Search for the cell housing the specified text and yield its (X, Y) center coordinate. 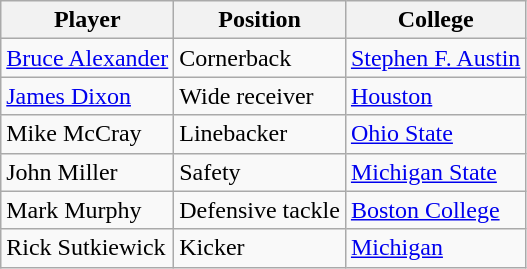
Mike McCray (88, 134)
James Dixon (88, 96)
John Miller (88, 172)
Bruce Alexander (88, 58)
Boston College (435, 210)
Michigan (435, 248)
Stephen F. Austin (435, 58)
Houston (435, 96)
Kicker (260, 248)
Linebacker (260, 134)
Rick Sutkiewick (88, 248)
Wide receiver (260, 96)
Ohio State (435, 134)
Position (260, 20)
Player (88, 20)
Michigan State (435, 172)
Cornerback (260, 58)
Safety (260, 172)
Defensive tackle (260, 210)
Mark Murphy (88, 210)
College (435, 20)
